Output the [x, y] coordinate of the center of the cell containing the given text.  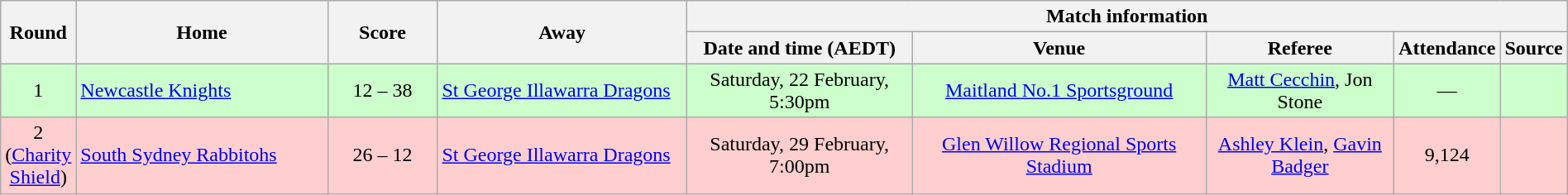
Venue [1059, 48]
Ashley Klein, Gavin Badger [1300, 155]
9,124 [1446, 155]
Newcastle Knights [202, 91]
Away [562, 32]
12 – 38 [382, 91]
Match information [1126, 17]
— [1446, 91]
26 – 12 [382, 155]
Matt Cecchin, Jon Stone [1300, 91]
Attendance [1446, 48]
2(Charity Shield) [38, 155]
Glen Willow Regional Sports Stadium [1059, 155]
Source [1533, 48]
Referee [1300, 48]
Saturday, 22 February, 5:30pm [799, 91]
1 [38, 91]
Home [202, 32]
Date and time (AEDT) [799, 48]
Score [382, 32]
Saturday, 29 February, 7:00pm [799, 155]
Maitland No.1 Sportsground [1059, 91]
Round [38, 32]
South Sydney Rabbitohs [202, 155]
